Identify which cell holds the provided text, then report its [x, y] central coordinate. 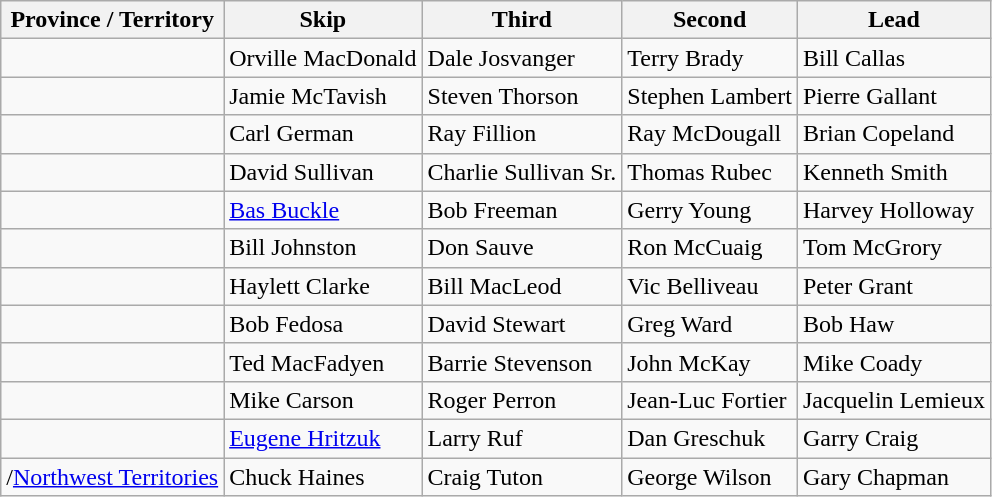
Pierre Gallant [894, 96]
Ron McCuaig [710, 248]
Vic Belliveau [710, 286]
Haylett Clarke [323, 286]
Gary Chapman [894, 477]
David Stewart [522, 324]
/Northwest Territories [112, 477]
Jacquelin Lemieux [894, 400]
Eugene Hritzuk [323, 438]
Ted MacFadyen [323, 362]
Bill MacLeod [522, 286]
Larry Ruf [522, 438]
Carl German [323, 134]
Bob Haw [894, 324]
Craig Tuton [522, 477]
Brian Copeland [894, 134]
Terry Brady [710, 58]
Garry Craig [894, 438]
Jean-Luc Fortier [710, 400]
Stephen Lambert [710, 96]
Bob Fedosa [323, 324]
Kenneth Smith [894, 172]
Lead [894, 20]
Bas Buckle [323, 210]
Dale Josvanger [522, 58]
Thomas Rubec [710, 172]
Greg Ward [710, 324]
Barrie Stevenson [522, 362]
Dan Greschuk [710, 438]
Bob Freeman [522, 210]
Orville MacDonald [323, 58]
Jamie McTavish [323, 96]
John McKay [710, 362]
Peter Grant [894, 286]
Don Sauve [522, 248]
Mike Carson [323, 400]
Skip [323, 20]
Chuck Haines [323, 477]
Mike Coady [894, 362]
George Wilson [710, 477]
David Sullivan [323, 172]
Ray McDougall [710, 134]
Harvey Holloway [894, 210]
Bill Callas [894, 58]
Steven Thorson [522, 96]
Bill Johnston [323, 248]
Ray Fillion [522, 134]
Third [522, 20]
Province / Territory [112, 20]
Second [710, 20]
Charlie Sullivan Sr. [522, 172]
Roger Perron [522, 400]
Tom McGrory [894, 248]
Gerry Young [710, 210]
